Output the [X, Y] coordinate of the center of the cell containing the given text.  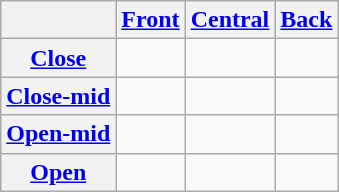
Back [306, 20]
Central [230, 20]
Close-mid [58, 96]
Front [150, 20]
Open [58, 172]
Open-mid [58, 134]
Close [58, 58]
